Detect which cell encompasses the target text, then output its (X, Y) center coordinate. 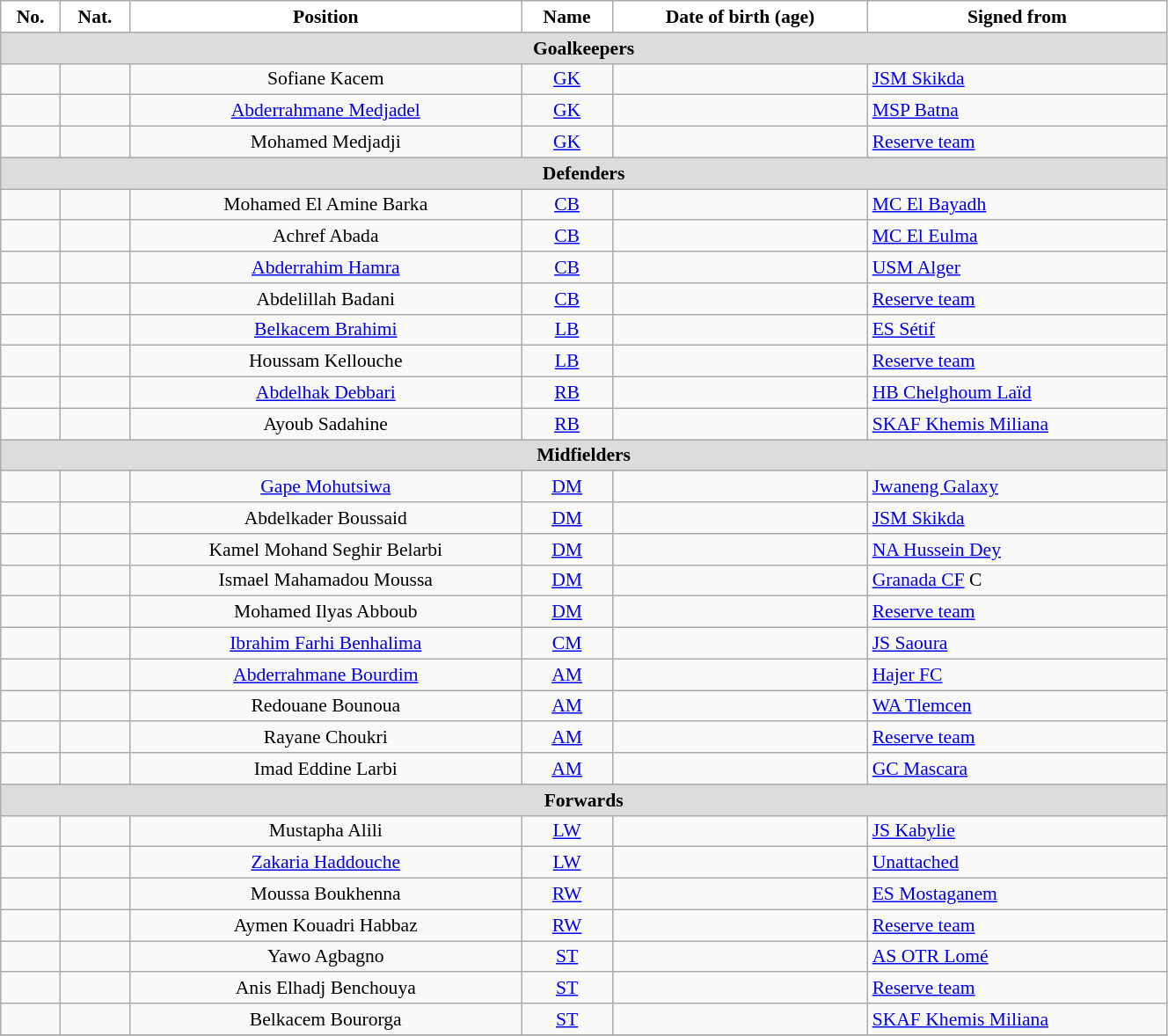
Aymen Kouadri Habbaz (325, 925)
Belkacem Bourorga (325, 1019)
Redouane Bounoua (325, 706)
Imad Eddine Larbi (325, 769)
MC El Bayadh (1018, 205)
GC Mascara (1018, 769)
Mohamed Ilyas Abboub (325, 612)
Rayane Choukri (325, 738)
Name (566, 17)
Abdelillah Badani (325, 299)
Ayoub Sadahine (325, 424)
Jwaneng Galaxy (1018, 487)
Date of birth (age) (740, 17)
Mohamed Medjadji (325, 142)
Kamel Mohand Seghir Belarbi (325, 550)
CM (566, 644)
Nat. (95, 17)
USM Alger (1018, 267)
No. (31, 17)
Abdelkader Boussaid (325, 518)
JS Saoura (1018, 644)
Gape Mohutsiwa (325, 487)
Midfielders (584, 456)
Mohamed El Amine Barka (325, 205)
AS OTR Lomé (1018, 957)
Abderrahmane Bourdim (325, 675)
HB Chelghoum Laïd (1018, 393)
Abderrahim Hamra (325, 267)
Moussa Boukhenna (325, 894)
Sofiane Kacem (325, 79)
Belkacem Brahimi (325, 330)
Anis Elhadj Benchouya (325, 989)
ES Mostaganem (1018, 894)
MC El Eulma (1018, 237)
Yawo Agbagno (325, 957)
Forwards (584, 800)
Ibrahim Farhi Benhalima (325, 644)
Achref Abada (325, 237)
ES Sétif (1018, 330)
Abderrahmane Medjadel (325, 111)
Mustapha Alili (325, 831)
Houssam Kellouche (325, 361)
Granada CF C (1018, 580)
Zakaria Haddouche (325, 863)
Ismael Mahamadou Moussa (325, 580)
Position (325, 17)
Goalkeepers (584, 48)
Signed from (1018, 17)
WA Tlemcen (1018, 706)
Hajer FC (1018, 675)
Defenders (584, 173)
MSP Batna (1018, 111)
Abdelhak Debbari (325, 393)
NA Hussein Dey (1018, 550)
Unattached (1018, 863)
JS Kabylie (1018, 831)
